Find where the given text appears and provide that cell's center as (x, y) coordinate. 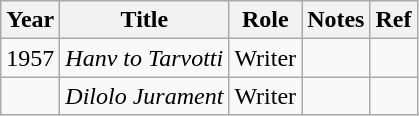
1957 (30, 58)
Role (266, 20)
Year (30, 20)
Ref (394, 20)
Notes (336, 20)
Hanv to Tarvotti (144, 58)
Dilolo Jurament (144, 96)
Title (144, 20)
